Find where the given text appears and provide that cell's center as [X, Y] coordinate. 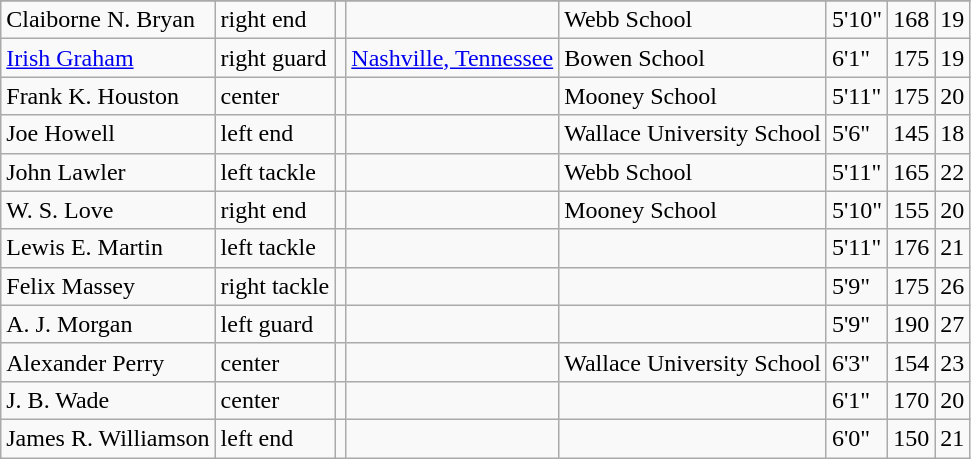
John Lawler [108, 172]
170 [912, 400]
168 [912, 20]
Irish Graham [108, 58]
27 [952, 324]
Nashville, Tennessee [452, 58]
26 [952, 286]
5'6" [856, 134]
Joe Howell [108, 134]
Frank K. Houston [108, 96]
190 [912, 324]
J. B. Wade [108, 400]
right guard [275, 58]
165 [912, 172]
right tackle [275, 286]
Claiborne N. Bryan [108, 20]
6'3" [856, 362]
154 [912, 362]
A. J. Morgan [108, 324]
W. S. Love [108, 210]
Lewis E. Martin [108, 248]
176 [912, 248]
6'0" [856, 438]
James R. Williamson [108, 438]
22 [952, 172]
18 [952, 134]
left guard [275, 324]
Alexander Perry [108, 362]
155 [912, 210]
Bowen School [693, 58]
145 [912, 134]
Felix Massey [108, 286]
23 [952, 362]
150 [912, 438]
